Identify which cell holds the provided text, then report its (x, y) central coordinate. 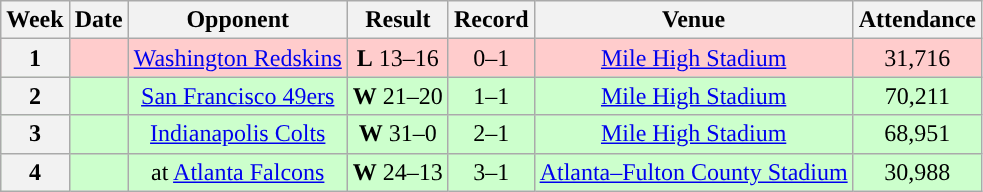
Opponent (238, 20)
Attendance (917, 20)
Venue (694, 20)
W 21–20 (398, 96)
70,211 (917, 96)
Date (98, 20)
W 31–0 (398, 134)
L 13–16 (398, 58)
San Francisco 49ers (238, 96)
Result (398, 20)
Record (491, 20)
2 (35, 96)
at Atlanta Falcons (238, 172)
Atlanta–Fulton County Stadium (694, 172)
68,951 (917, 134)
3 (35, 134)
1–1 (491, 96)
Week (35, 20)
2–1 (491, 134)
3–1 (491, 172)
0–1 (491, 58)
Washington Redskins (238, 58)
W 24–13 (398, 172)
30,988 (917, 172)
31,716 (917, 58)
4 (35, 172)
1 (35, 58)
Indianapolis Colts (238, 134)
